Search for the cell housing the specified text and yield its (x, y) center coordinate. 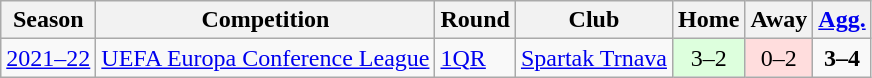
Agg. (842, 20)
Club (594, 20)
Season (48, 20)
Spartak Trnava (594, 58)
Competition (266, 20)
1QR (475, 58)
0–2 (779, 58)
UEFA Europa Conference League (266, 58)
Round (475, 20)
3–4 (842, 58)
Home (708, 20)
Away (779, 20)
3–2 (708, 58)
2021–22 (48, 58)
